Search for the cell housing the specified text and yield its (X, Y) center coordinate. 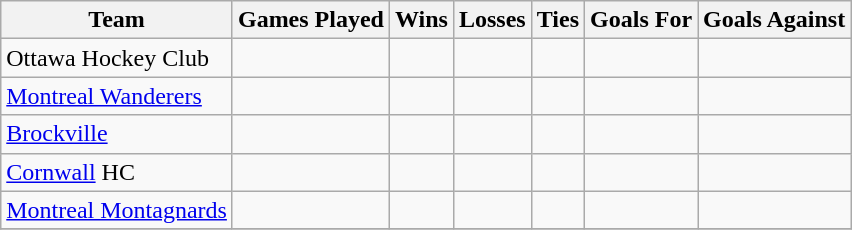
Montreal Wanderers (117, 96)
Cornwall HC (117, 172)
Games Played (310, 20)
Ottawa Hockey Club (117, 58)
Wins (421, 20)
Ties (558, 20)
Brockville (117, 134)
Team (117, 20)
Goals Against (774, 20)
Montreal Montagnards (117, 210)
Losses (492, 20)
Goals For (642, 20)
